Output the (x, y) coordinate of the center of the cell containing the given text.  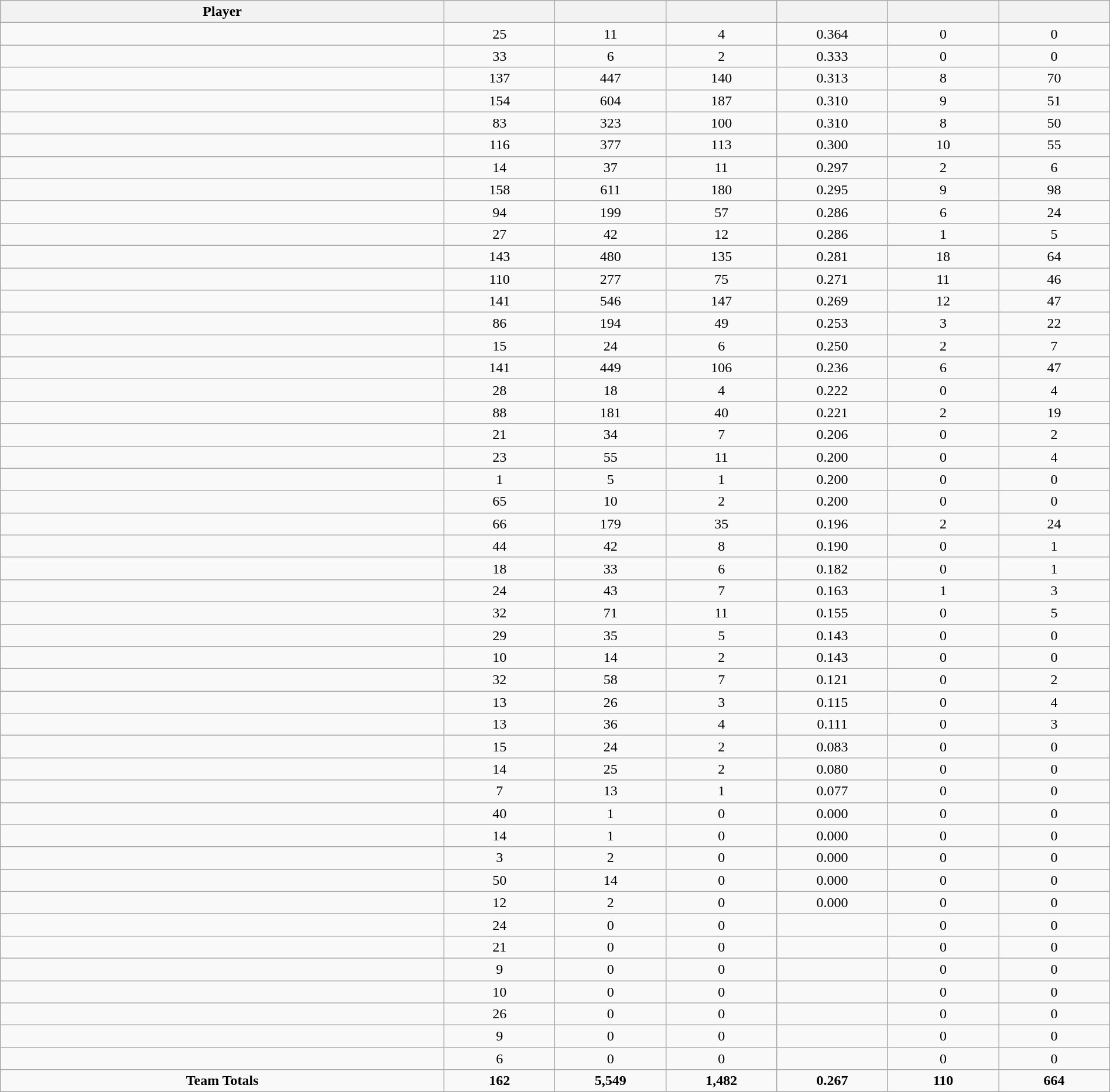
0.364 (832, 34)
36 (610, 724)
100 (721, 123)
0.267 (832, 1081)
88 (500, 413)
187 (721, 101)
64 (1054, 256)
0.080 (832, 769)
604 (610, 101)
0.333 (832, 56)
65 (500, 502)
19 (1054, 413)
57 (721, 212)
44 (500, 546)
611 (610, 190)
51 (1054, 101)
194 (610, 324)
27 (500, 234)
0.297 (832, 167)
664 (1054, 1081)
70 (1054, 78)
0.196 (832, 524)
43 (610, 590)
143 (500, 256)
23 (500, 457)
179 (610, 524)
116 (500, 145)
162 (500, 1081)
37 (610, 167)
277 (610, 279)
34 (610, 435)
106 (721, 368)
0.236 (832, 368)
199 (610, 212)
137 (500, 78)
46 (1054, 279)
180 (721, 190)
0.221 (832, 413)
0.083 (832, 747)
0.295 (832, 190)
113 (721, 145)
Player (222, 12)
0.182 (832, 568)
0.313 (832, 78)
147 (721, 301)
0.206 (832, 435)
66 (500, 524)
0.269 (832, 301)
Team Totals (222, 1081)
49 (721, 324)
0.155 (832, 613)
0.115 (832, 702)
140 (721, 78)
181 (610, 413)
135 (721, 256)
158 (500, 190)
5,549 (610, 1081)
0.250 (832, 346)
323 (610, 123)
0.281 (832, 256)
0.163 (832, 590)
0.300 (832, 145)
0.222 (832, 390)
449 (610, 368)
94 (500, 212)
0.190 (832, 546)
0.121 (832, 680)
0.271 (832, 279)
22 (1054, 324)
0.253 (832, 324)
83 (500, 123)
98 (1054, 190)
29 (500, 635)
154 (500, 101)
28 (500, 390)
480 (610, 256)
447 (610, 78)
0.111 (832, 724)
0.077 (832, 791)
58 (610, 680)
71 (610, 613)
1,482 (721, 1081)
377 (610, 145)
86 (500, 324)
75 (721, 279)
546 (610, 301)
